Pinpoint the cell where the given text exists, returning its [x, y] midpoint coordinate. 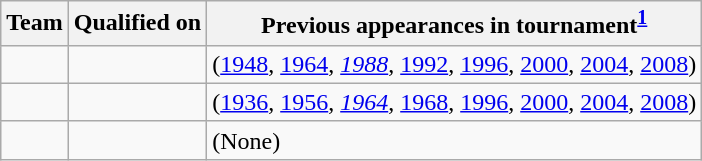
Team [35, 24]
Qualified on [137, 24]
(1936, 1956, 1964, 1968, 1996, 2000, 2004, 2008) [454, 102]
(1948, 1964, 1988, 1992, 1996, 2000, 2004, 2008) [454, 64]
(None) [454, 140]
Previous appearances in tournament1 [454, 24]
